Detect which cell encompasses the target text, then output its [X, Y] center coordinate. 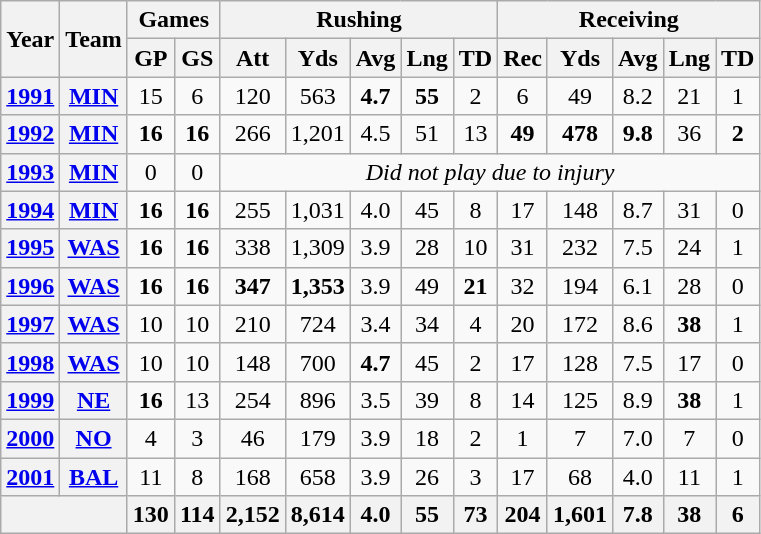
36 [689, 134]
Rushing [359, 20]
9.8 [638, 134]
2001 [30, 477]
347 [252, 286]
338 [252, 248]
14 [523, 400]
1996 [30, 286]
896 [318, 400]
210 [252, 324]
1994 [30, 210]
Year [30, 39]
2000 [30, 438]
7.8 [638, 515]
125 [580, 400]
232 [580, 248]
8.9 [638, 400]
172 [580, 324]
658 [318, 477]
3.5 [376, 400]
1,031 [318, 210]
179 [318, 438]
7.0 [638, 438]
Receiving [629, 20]
1,353 [318, 286]
1,601 [580, 515]
34 [427, 324]
128 [580, 362]
51 [427, 134]
194 [580, 286]
46 [252, 438]
255 [252, 210]
Rec [523, 58]
BAL [94, 477]
8.7 [638, 210]
6.1 [638, 286]
700 [318, 362]
204 [523, 515]
8,614 [318, 515]
8.6 [638, 324]
24 [689, 248]
1992 [30, 134]
NO [94, 438]
1,309 [318, 248]
266 [252, 134]
724 [318, 324]
3.4 [376, 324]
2,152 [252, 515]
GP [150, 58]
68 [580, 477]
8.2 [638, 96]
254 [252, 400]
120 [252, 96]
1999 [30, 400]
1995 [30, 248]
39 [427, 400]
478 [580, 134]
NE [94, 400]
73 [475, 515]
130 [150, 515]
563 [318, 96]
1998 [30, 362]
1993 [30, 172]
168 [252, 477]
4.5 [376, 134]
Team [94, 39]
Att [252, 58]
GS [197, 58]
Did not play due to injury [490, 172]
1997 [30, 324]
15 [150, 96]
18 [427, 438]
20 [523, 324]
1991 [30, 96]
1,201 [318, 134]
32 [523, 286]
114 [197, 515]
Games [174, 20]
26 [427, 477]
